Return (x, y) of the center of cell containing provided text 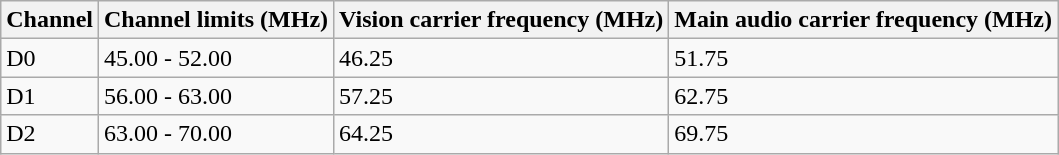
57.25 (502, 96)
51.75 (864, 58)
64.25 (502, 134)
62.75 (864, 96)
Vision carrier frequency (MHz) (502, 20)
56.00 - 63.00 (216, 96)
D2 (50, 134)
Channel limits (MHz) (216, 20)
Channel (50, 20)
63.00 - 70.00 (216, 134)
45.00 - 52.00 (216, 58)
D1 (50, 96)
D0 (50, 58)
Main audio carrier frequency (MHz) (864, 20)
69.75 (864, 134)
46.25 (502, 58)
